Search for the cell housing the specified text and yield its (X, Y) center coordinate. 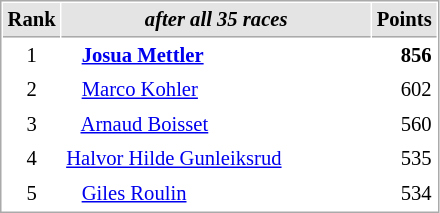
Giles Roulin (216, 194)
856 (404, 56)
4 (32, 158)
535 (404, 158)
after all 35 races (216, 20)
Rank (32, 20)
Josua Mettler (216, 56)
560 (404, 124)
Arnaud Boisset (216, 124)
2 (32, 90)
Halvor Hilde Gunleiksrud (216, 158)
3 (32, 124)
602 (404, 90)
5 (32, 194)
534 (404, 194)
Marco Kohler (216, 90)
1 (32, 56)
Points (404, 20)
